From the cell containing the given text, extract its center point as (X, Y) coordinate. 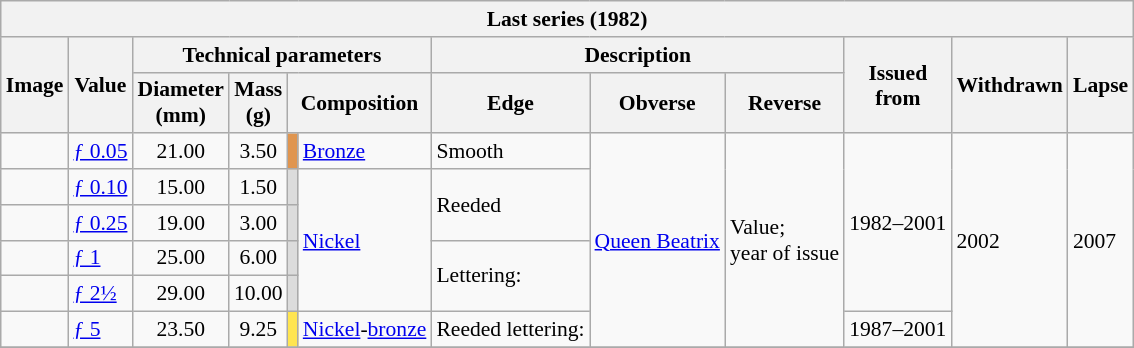
Value;year of issue (784, 240)
ƒ 0.10 (100, 187)
25.00 (181, 258)
Reeded lettering: (510, 329)
Diameter(mm) (181, 102)
6.00 (258, 258)
Description (638, 54)
Last series (1982) (568, 19)
Mass(g) (258, 102)
1.50 (258, 187)
15.00 (181, 187)
Smooth (510, 151)
Reverse (784, 102)
ƒ 2½ (100, 294)
Reeded (510, 204)
Technical parameters (282, 54)
Queen Beatrix (658, 240)
23.50 (181, 329)
19.00 (181, 222)
9.25 (258, 329)
Withdrawn (1009, 84)
Issuedfrom (898, 84)
ƒ 0.25 (100, 222)
ƒ 1 (100, 258)
ƒ 0.05 (100, 151)
Bronze (365, 151)
3.00 (258, 222)
3.50 (258, 151)
ƒ 5 (100, 329)
Composition (360, 102)
21.00 (181, 151)
2002 (1009, 240)
29.00 (181, 294)
Obverse (658, 102)
1987–2001 (898, 329)
Lapse (1100, 84)
Lettering: (510, 276)
Nickel-bronze (365, 329)
10.00 (258, 294)
1982–2001 (898, 222)
Image (35, 84)
2007 (1100, 240)
Nickel (365, 240)
Value (100, 84)
Edge (510, 102)
